Determine the (X, Y) coordinate at the center of the cell enclosing the given text.  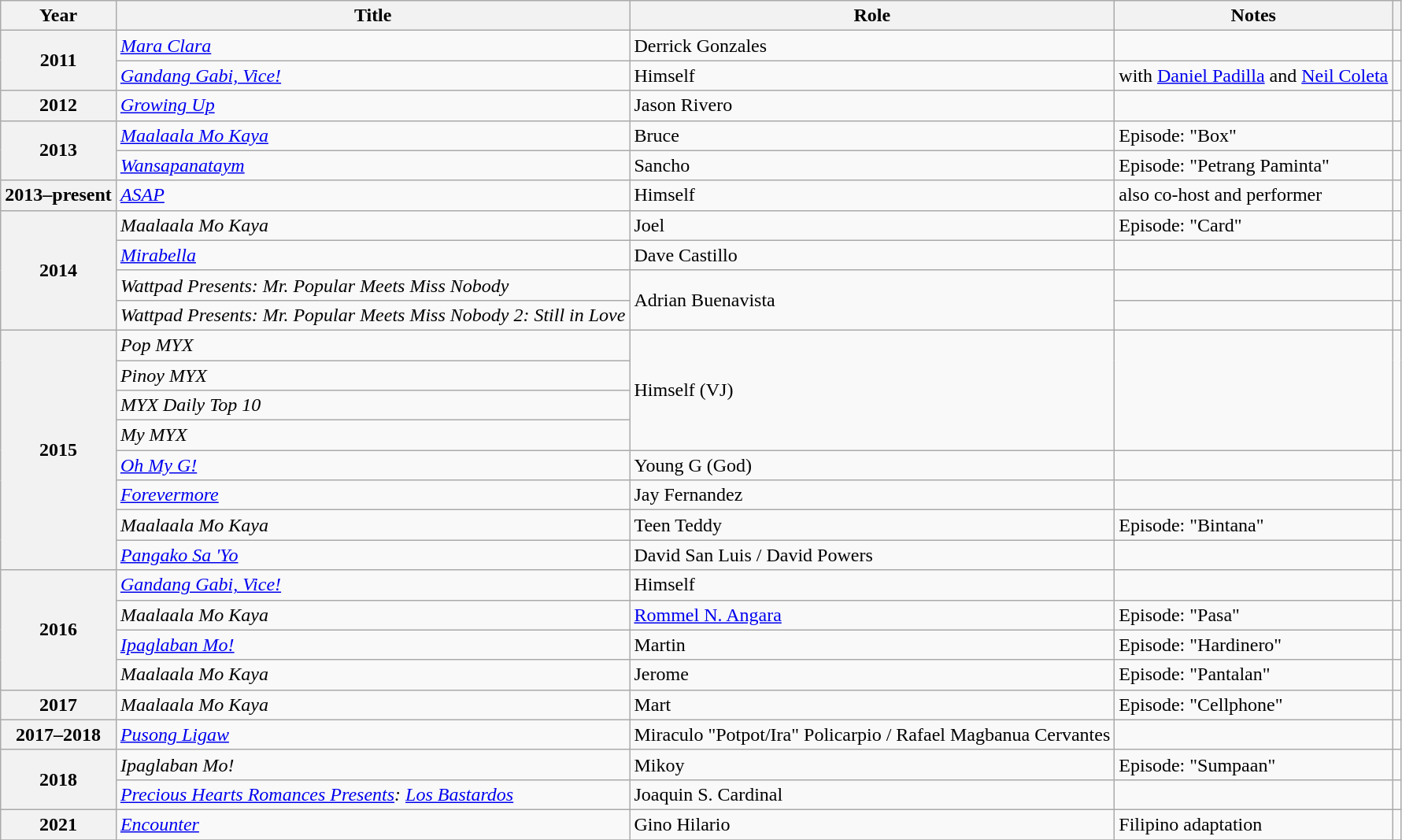
Growing Up (373, 105)
Joaquin S. Cardinal (872, 794)
Episode: "Card" (1253, 225)
Gino Hilario (872, 824)
Pop MYX (373, 345)
also co-host and performer (1253, 195)
Mikoy (872, 764)
Derrick Gonzales (872, 46)
Jerome (872, 675)
Encounter (373, 824)
2013–present (58, 195)
Mara Clara (373, 46)
Notes (1253, 16)
Teen Teddy (872, 525)
Young G (God) (872, 465)
Episode: "Cellphone" (1253, 705)
Episode: "Petrang Paminta" (1253, 165)
Pangako Sa 'Yo (373, 555)
2015 (58, 450)
Joel (872, 225)
2018 (58, 779)
Sancho (872, 165)
Title (373, 16)
ASAP (373, 195)
Jason Rivero (872, 105)
MYX Daily Top 10 (373, 405)
Episode: "Hardinero" (1253, 645)
Filipino adaptation (1253, 824)
with Daniel Padilla and Neil Coleta (1253, 76)
Episode: "Sumpaan" (1253, 764)
Episode: "Box" (1253, 135)
Miraculo "Potpot/Ira" Policarpio / Rafael Magbanua Cervantes (872, 735)
Rommel N. Angara (872, 615)
Forevermore (373, 495)
2012 (58, 105)
Precious Hearts Romances Presents: Los Bastardos (373, 794)
My MYX (373, 435)
2017 (58, 705)
Mirabella (373, 255)
Himself (VJ) (872, 390)
Role (872, 16)
Pusong Ligaw (373, 735)
Wansapanataym (373, 165)
Wattpad Presents: Mr. Popular Meets Miss Nobody 2: Still in Love (373, 315)
2013 (58, 150)
Episode: "Pasa" (1253, 615)
Pinoy MYX (373, 376)
Oh My G! (373, 465)
Adrian Buenavista (872, 300)
2021 (58, 824)
2011 (58, 61)
Episode: "Bintana" (1253, 525)
Jay Fernandez (872, 495)
David San Luis / David Powers (872, 555)
Episode: "Pantalan" (1253, 675)
Martin (872, 645)
2016 (58, 630)
2017–2018 (58, 735)
Wattpad Presents: Mr. Popular Meets Miss Nobody (373, 285)
Bruce (872, 135)
Mart (872, 705)
Year (58, 16)
2014 (58, 270)
Dave Castillo (872, 255)
